Provide the [x, y] coordinate of the cell's center where the given text is located.  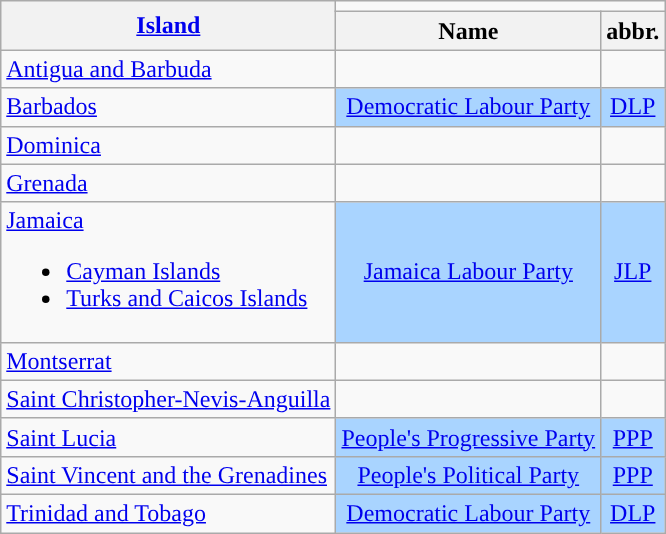
Name [468, 31]
Barbados [168, 107]
Saint Vincent and the Grenadines [168, 475]
Jamaica Cayman Islands Turks and Caicos Islands [168, 272]
Grenada [168, 183]
People's Progressive Party [468, 437]
Dominica [168, 145]
Trinidad and Tobago [168, 513]
Island [168, 26]
Montserrat [168, 361]
Antigua and Barbuda [168, 69]
Saint Christopher-Nevis-Anguilla [168, 399]
abbr. [633, 31]
People's Political Party [468, 475]
JLP [633, 272]
Jamaica Labour Party [468, 272]
Saint Lucia [168, 437]
